Extract the [x, y] coordinate from the center of the cell holding the provided text.  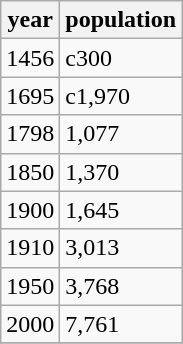
7,761 [121, 324]
year [30, 20]
1910 [30, 248]
1695 [30, 96]
1456 [30, 58]
1,370 [121, 172]
1798 [30, 134]
3,768 [121, 286]
1950 [30, 286]
1,077 [121, 134]
2000 [30, 324]
1900 [30, 210]
1850 [30, 172]
3,013 [121, 248]
c300 [121, 58]
c1,970 [121, 96]
population [121, 20]
1,645 [121, 210]
